Provide the [X, Y] coordinate of the cell's center where the given text is located.  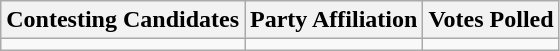
Votes Polled [491, 20]
Party Affiliation [334, 20]
Contesting Candidates [123, 20]
